Output the (x, y) coordinate of the center of the cell containing the given text.  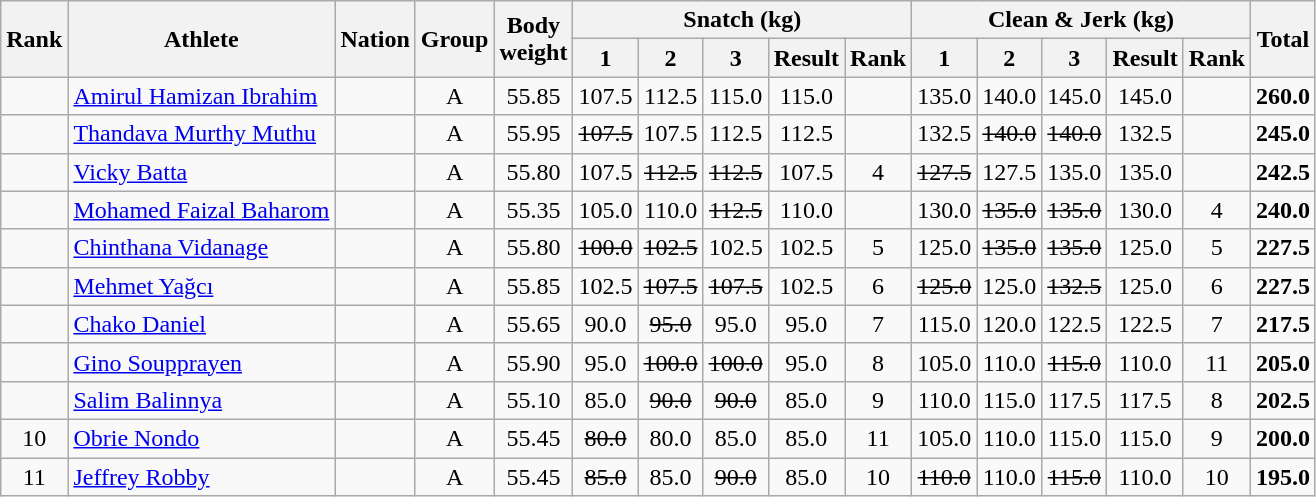
Snatch (kg) (742, 20)
Group (454, 39)
Mohamed Faizal Baharom (202, 210)
Chako Daniel (202, 324)
Mehmet Yağcı (202, 286)
Clean & Jerk (kg) (1082, 20)
Bodyweight (534, 39)
Vicky Batta (202, 172)
55.65 (534, 324)
240.0 (1282, 210)
217.5 (1282, 324)
Obrie Nondo (202, 438)
205.0 (1282, 362)
245.0 (1282, 134)
195.0 (1282, 477)
Chinthana Vidanage (202, 248)
Salim Balinnya (202, 400)
55.95 (534, 134)
55.35 (534, 210)
120.0 (1010, 324)
55.10 (534, 400)
260.0 (1282, 96)
Athlete (202, 39)
Nation (375, 39)
202.5 (1282, 400)
Thandava Murthy Muthu (202, 134)
Total (1282, 39)
55.90 (534, 362)
200.0 (1282, 438)
Amirul Hamizan Ibrahim (202, 96)
242.5 (1282, 172)
Jeffrey Robby (202, 477)
Gino Soupprayen (202, 362)
